Find where the given text appears and provide that cell's center as [x, y] coordinate. 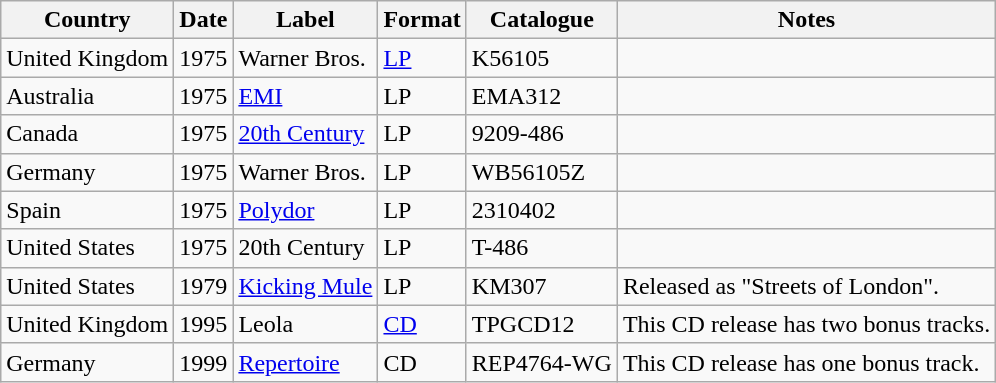
Repertoire [306, 362]
1995 [204, 324]
9209-486 [542, 134]
REP4764-WG [542, 362]
2310402 [542, 210]
Label [306, 20]
This CD release has two bonus tracks. [806, 324]
K56105 [542, 58]
Australia [88, 96]
KM307 [542, 286]
Date [204, 20]
Spain [88, 210]
Kicking Mule [306, 286]
Canada [88, 134]
1999 [204, 362]
Country [88, 20]
Released as "Streets of London". [806, 286]
EMI [306, 96]
Catalogue [542, 20]
WB56105Z [542, 172]
This CD release has one bonus track. [806, 362]
Format [422, 20]
1979 [204, 286]
Notes [806, 20]
TPGCD12 [542, 324]
Leola [306, 324]
Polydor [306, 210]
EMA312 [542, 96]
T-486 [542, 248]
